Capture the cell that displays the provided text and extract its (x, y) central coordinate. 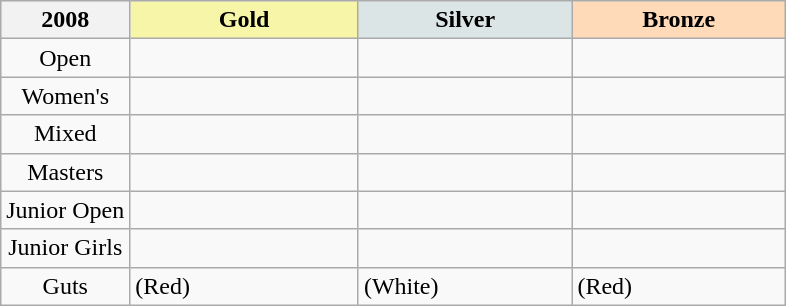
Silver (465, 20)
Mixed (66, 134)
Guts (66, 286)
Masters (66, 172)
Women's (66, 96)
Gold (244, 20)
Junior Open (66, 210)
Bronze (679, 20)
2008 (66, 20)
(White) (465, 286)
Junior Girls (66, 248)
Open (66, 58)
